Return [X, Y] of the center of cell containing provided text 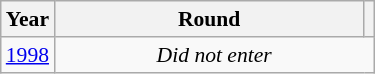
Year [28, 19]
Did not enter [214, 55]
Round [209, 19]
1998 [28, 55]
